Output the [x, y] coordinate of the center of the cell containing the given text.  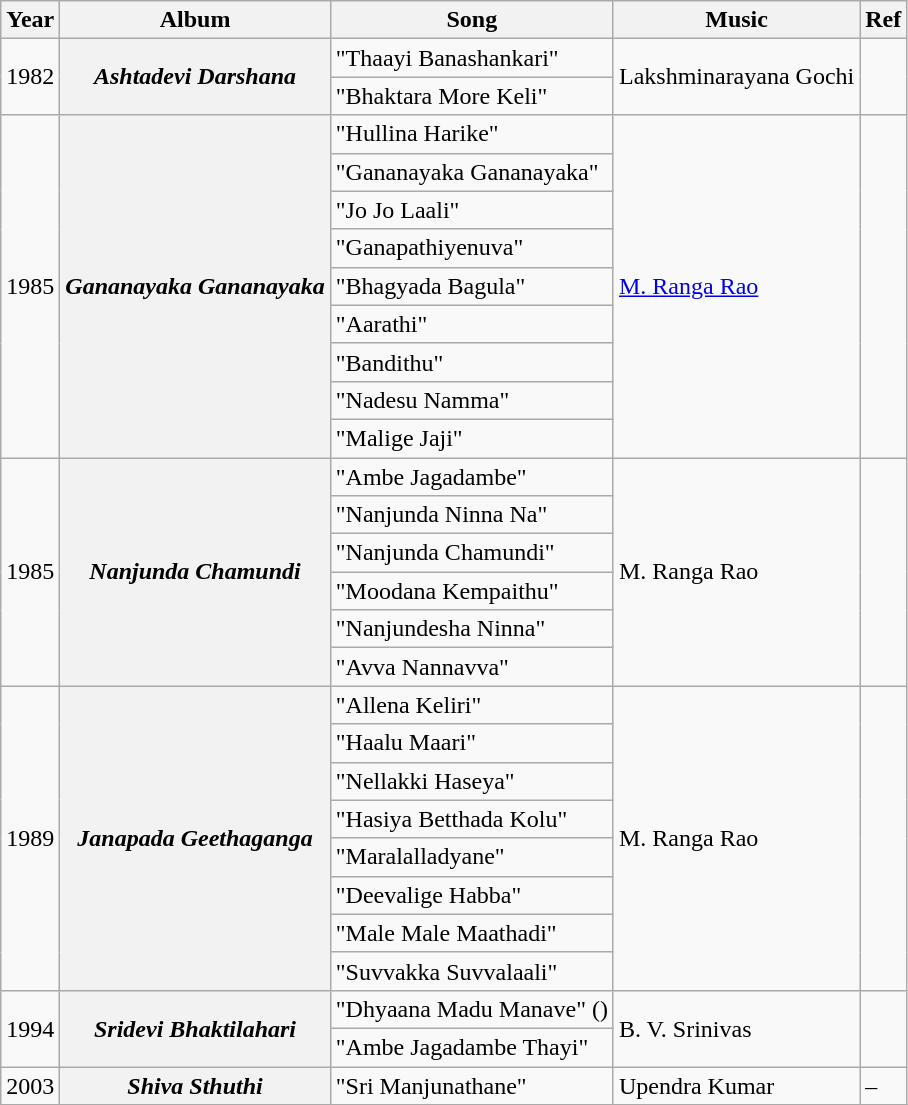
Ref [884, 20]
"Bhaktara More Keli" [472, 96]
"Allena Keliri" [472, 705]
"Ambe Jagadambe" [472, 477]
"Male Male Maathadi" [472, 933]
"Ambe Jagadambe Thayi" [472, 1047]
Nanjunda Chamundi [195, 572]
"Nanjundesha Ninna" [472, 629]
1989 [30, 838]
"Ganapathiyenuva" [472, 248]
2003 [30, 1085]
Sridevi Bhaktilahari [195, 1028]
"Malige Jaji" [472, 438]
"Bhagyada Bagula" [472, 286]
Song [472, 20]
"Moodana Kempaithu" [472, 591]
Shiva Sthuthi [195, 1085]
Album [195, 20]
"Thaayi Banashankari" [472, 58]
"Hullina Harike" [472, 134]
1994 [30, 1028]
"Gananayaka Gananayaka" [472, 172]
"Avva Nannavva" [472, 667]
"Aarathi" [472, 324]
"Deevalige Habba" [472, 895]
"Suvvakka Suvvalaali" [472, 971]
"Dhyaana Madu Manave" () [472, 1009]
"Nellakki Haseya" [472, 781]
Gananayaka Gananayaka [195, 286]
"Hasiya Betthada Kolu" [472, 819]
Lakshminarayana Gochi [736, 77]
Janapada Geethaganga [195, 838]
Upendra Kumar [736, 1085]
"Sri Manjunathane" [472, 1085]
1982 [30, 77]
"Nanjunda Chamundi" [472, 553]
"Bandithu" [472, 362]
Music [736, 20]
– [884, 1085]
"Maralalladyane" [472, 857]
B. V. Srinivas [736, 1028]
"Haalu Maari" [472, 743]
"Nanjunda Ninna Na" [472, 515]
"Nadesu Namma" [472, 400]
"Jo Jo Laali" [472, 210]
Ashtadevi Darshana [195, 77]
Year [30, 20]
